Search for the cell housing the specified text and yield its (x, y) center coordinate. 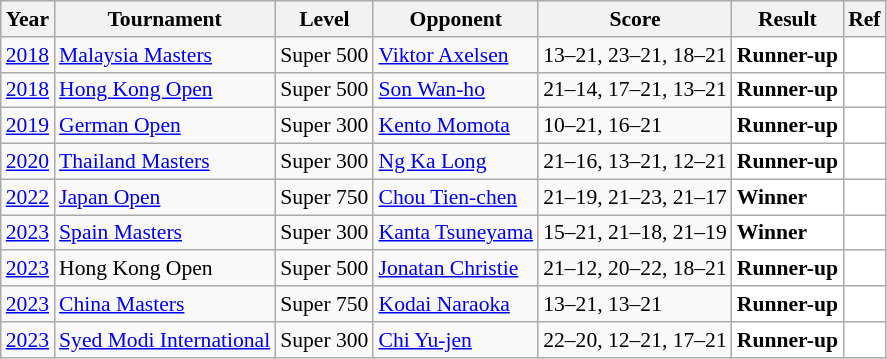
10–21, 16–21 (635, 126)
Opponent (456, 19)
22–20, 12–21, 17–21 (635, 340)
Result (788, 19)
Son Wan-ho (456, 90)
Year (28, 19)
Score (635, 19)
21–19, 21–23, 21–17 (635, 197)
Ref (864, 19)
13–21, 13–21 (635, 304)
Kodai Naraoka (456, 304)
15–21, 21–18, 21–19 (635, 233)
13–21, 23–21, 18–21 (635, 55)
Thailand Masters (164, 162)
21–16, 13–21, 12–21 (635, 162)
21–12, 20–22, 18–21 (635, 269)
German Open (164, 126)
Tournament (164, 19)
2019 (28, 126)
Chi Yu-jen (456, 340)
Kanta Tsuneyama (456, 233)
Kento Momota (456, 126)
Spain Masters (164, 233)
Viktor Axelsen (456, 55)
Ng Ka Long (456, 162)
Syed Modi International (164, 340)
21–14, 17–21, 13–21 (635, 90)
Japan Open (164, 197)
Jonatan Christie (456, 269)
Chou Tien-chen (456, 197)
Malaysia Masters (164, 55)
2020 (28, 162)
China Masters (164, 304)
2022 (28, 197)
Level (324, 19)
